Detect which cell encompasses the target text, then output its (X, Y) center coordinate. 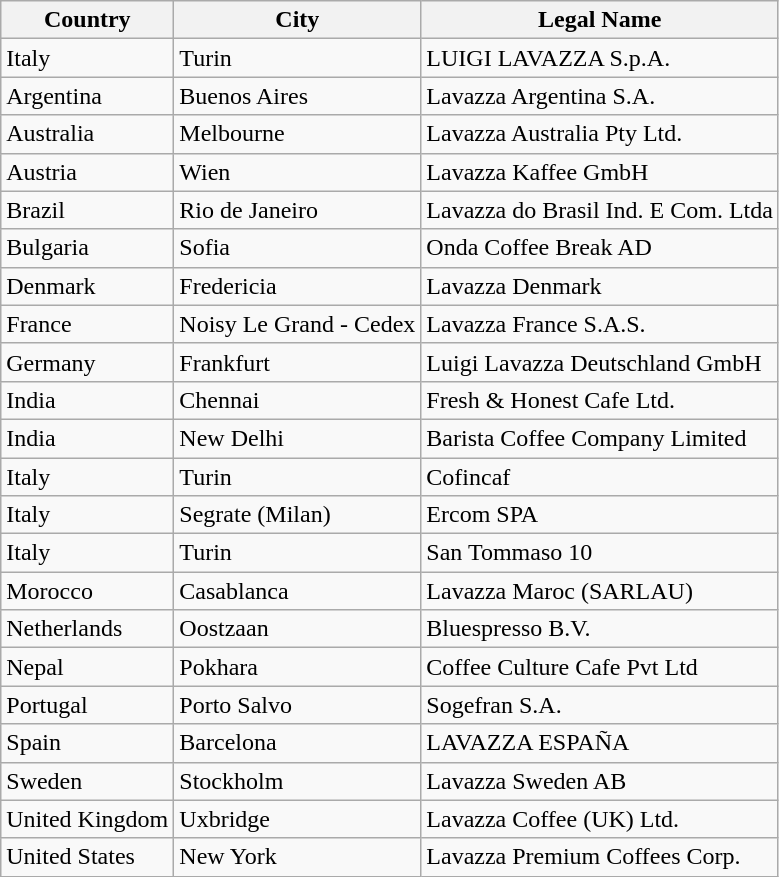
Germany (88, 362)
Legal Name (600, 20)
Lavazza Premium Coffees Corp. (600, 857)
Ercom SPA (600, 515)
Chennai (298, 400)
LUIGI LAVAZZA S.p.A. (600, 58)
Lavazza Maroc (SARLAU) (600, 591)
Barista Coffee Company Limited (600, 438)
Coffee Culture Cafe Pvt Ltd (600, 667)
Country (88, 20)
Sogefran S.A. (600, 705)
United Kingdom (88, 819)
New Delhi (298, 438)
Frankfurt (298, 362)
Lavazza Denmark (600, 286)
Argentina (88, 96)
Rio de Janeiro (298, 210)
San Tommaso 10 (600, 553)
Cofincaf (600, 477)
Lavazza do Brasil Ind. E Com. Ltda (600, 210)
Sofia (298, 248)
Morocco (88, 591)
Denmark (88, 286)
Onda Coffee Break AD (600, 248)
Fresh & Honest Cafe Ltd. (600, 400)
Oostzaan (298, 629)
Lavazza Argentina S.A. (600, 96)
Lavazza Sweden AB (600, 781)
Bulgaria (88, 248)
Segrate (Milan) (298, 515)
City (298, 20)
Noisy Le Grand - Cedex (298, 324)
Australia (88, 134)
Spain (88, 743)
Portugal (88, 705)
Porto Salvo (298, 705)
Sweden (88, 781)
Wien (298, 172)
Casablanca (298, 591)
Fredericia (298, 286)
Lavazza Kaffee GmbH (600, 172)
Pokhara (298, 667)
Netherlands (88, 629)
Brazil (88, 210)
United States (88, 857)
France (88, 324)
Bluespresso B.V. (600, 629)
LAVAZZA ESPAÑA (600, 743)
Uxbridge (298, 819)
Stockholm (298, 781)
Lavazza France S.A.S. (600, 324)
Buenos Aires (298, 96)
Lavazza Coffee (UK) Ltd. (600, 819)
New York (298, 857)
Nepal (88, 667)
Austria (88, 172)
Lavazza Australia Pty Ltd. (600, 134)
Luigi Lavazza Deutschland GmbH (600, 362)
Melbourne (298, 134)
Barcelona (298, 743)
